Locate the cell with the specified text and output its [x, y] center coordinate. 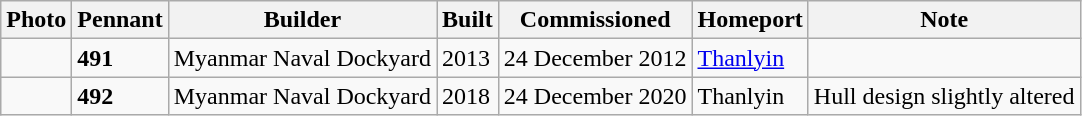
Note [944, 20]
2013 [468, 58]
Pennant [120, 20]
2018 [468, 96]
Hull design slightly altered [944, 96]
Photo [36, 20]
24 December 2012 [595, 58]
Homeport [750, 20]
492 [120, 96]
24 December 2020 [595, 96]
Built [468, 20]
491 [120, 58]
Commissioned [595, 20]
Builder [302, 20]
